Return the [x, y] coordinate for the center point of the cell that contains the specified text.  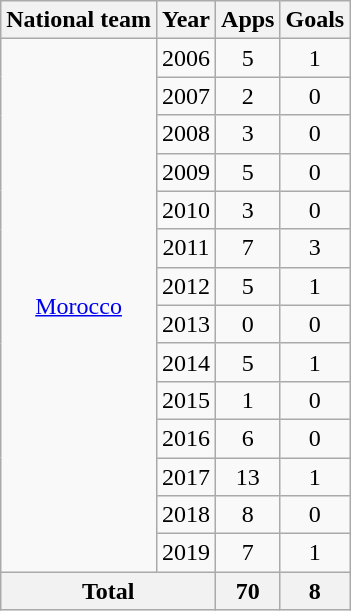
2011 [186, 248]
2012 [186, 286]
2 [248, 96]
13 [248, 477]
National team [79, 20]
Apps [248, 20]
2009 [186, 172]
2010 [186, 210]
Year [186, 20]
2007 [186, 96]
2019 [186, 553]
2018 [186, 515]
2017 [186, 477]
2015 [186, 400]
2008 [186, 134]
Morocco [79, 306]
Goals [315, 20]
2006 [186, 58]
70 [248, 591]
6 [248, 438]
Total [108, 591]
2014 [186, 362]
2013 [186, 324]
2016 [186, 438]
